Locate the cell with the specified text and output its (x, y) center coordinate. 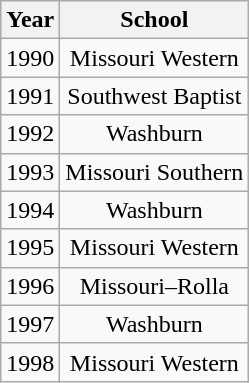
1993 (30, 172)
1997 (30, 324)
1996 (30, 286)
Southwest Baptist (154, 96)
1998 (30, 362)
Year (30, 20)
Missouri Southern (154, 172)
Missouri–Rolla (154, 286)
School (154, 20)
1991 (30, 96)
1994 (30, 210)
1995 (30, 248)
1990 (30, 58)
1992 (30, 134)
